Scan for the cell matching the given text and deliver its (x, y) coordinate at center. 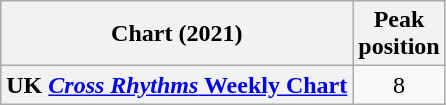
Peak position (399, 34)
UK Cross Rhythms Weekly Chart (177, 85)
Chart (2021) (177, 34)
8 (399, 85)
